Scan for the cell matching the given text and deliver its (x, y) coordinate at center. 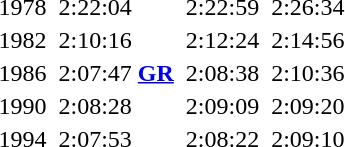
2:09:09 (222, 106)
2:08:38 (222, 73)
2:08:28 (116, 106)
2:07:47 GR (116, 73)
2:12:24 (222, 40)
2:10:16 (116, 40)
